Return (x, y) of the center of cell containing provided text 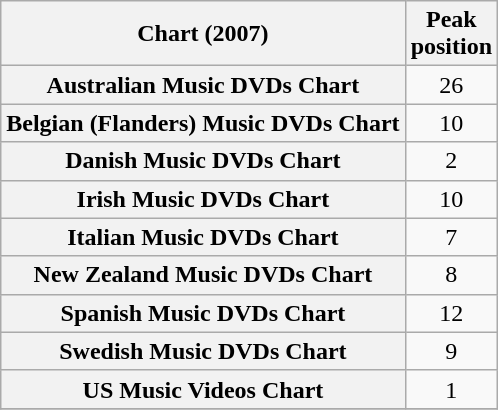
Australian Music DVDs Chart (203, 85)
Swedish Music DVDs Chart (203, 351)
Danish Music DVDs Chart (203, 161)
7 (451, 237)
12 (451, 313)
1 (451, 389)
9 (451, 351)
Spanish Music DVDs Chart (203, 313)
Belgian (Flanders) Music DVDs Chart (203, 123)
2 (451, 161)
8 (451, 275)
Chart (2007) (203, 34)
US Music Videos Chart (203, 389)
Italian Music DVDs Chart (203, 237)
26 (451, 85)
New Zealand Music DVDs Chart (203, 275)
Peakposition (451, 34)
Irish Music DVDs Chart (203, 199)
